Locate the cell with the specified text and output its (x, y) center coordinate. 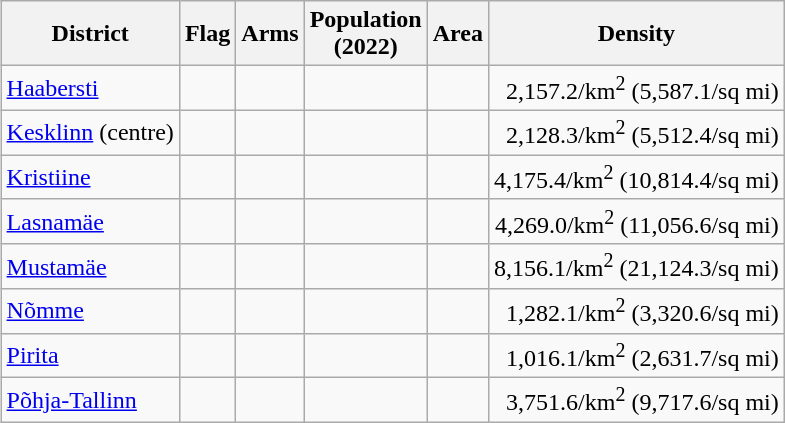
2,157.2/km2 (5,587.1/sq mi) (637, 88)
Kristiine (90, 178)
Kesklinn (centre) (90, 132)
Area (458, 34)
8,156.1/km2 (21,124.3/sq mi) (637, 266)
1,282.1/km2 (3,320.6/sq mi) (637, 312)
Density (637, 34)
Arms (270, 34)
District (90, 34)
Põhja-Tallinn (90, 400)
Pirita (90, 356)
3,751.6/km2 (9,717.6/sq mi) (637, 400)
Population(2022) (366, 34)
Mustamäe (90, 266)
4,175.4/km2 (10,814.4/sq mi) (637, 178)
Flag (207, 34)
Lasnamäe (90, 222)
1,016.1/km2 (2,631.7/sq mi) (637, 356)
4,269.0/km2 (11,056.6/sq mi) (637, 222)
Nõmme (90, 312)
Haabersti (90, 88)
2,128.3/km2 (5,512.4/sq mi) (637, 132)
